Search for the cell housing the specified text and yield its [x, y] center coordinate. 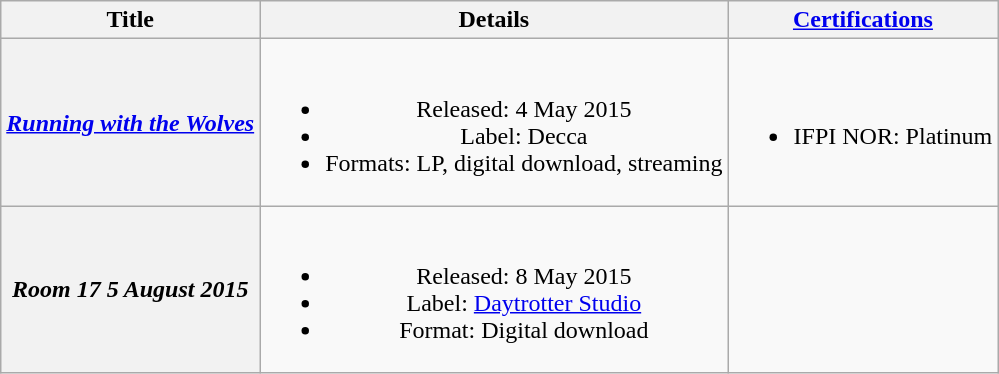
IFPI NOR: Platinum [863, 122]
Certifications [863, 20]
Title [130, 20]
Released: 4 May 2015Label: DeccaFormats: LP, digital download, streaming [494, 122]
Room 17 5 August 2015 [130, 290]
Running with the Wolves [130, 122]
Released: 8 May 2015Label: Daytrotter StudioFormat: Digital download [494, 290]
Details [494, 20]
